For the text-containing cell, return its midpoint in [x, y] coordinate format. 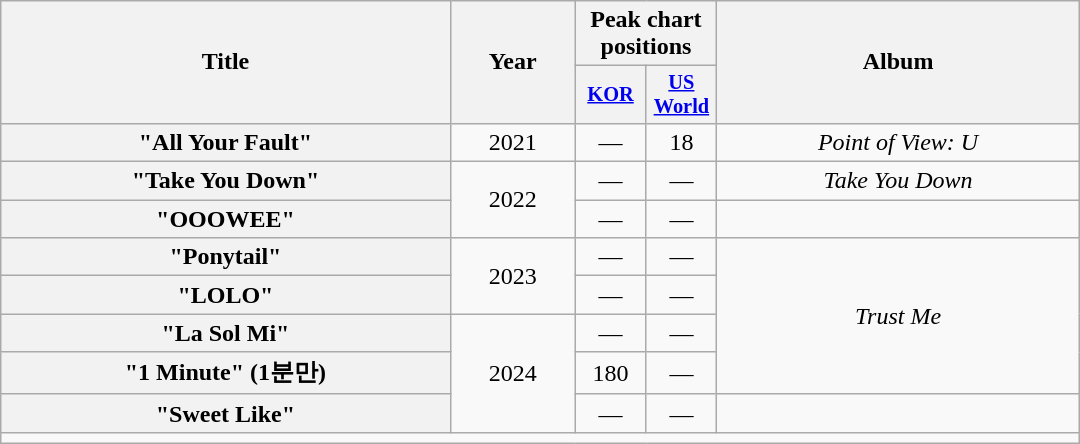
Title [226, 62]
Year [512, 62]
"All Your Fault" [226, 142]
Album [898, 62]
Take You Down [898, 181]
KOR [610, 95]
"1 Minute" (1분만) [226, 374]
Point of View: U [898, 142]
2021 [512, 142]
"Sweet Like" [226, 413]
Trust Me [898, 316]
180 [610, 374]
"LOLO" [226, 295]
18 [682, 142]
2024 [512, 374]
USWorld [682, 95]
2022 [512, 200]
"La Sol Mi" [226, 333]
"Ponytail" [226, 257]
2023 [512, 276]
"Take You Down" [226, 181]
Peak chart positions [646, 34]
"OOOWEE" [226, 219]
